Detect which cell encompasses the target text, then output its [x, y] center coordinate. 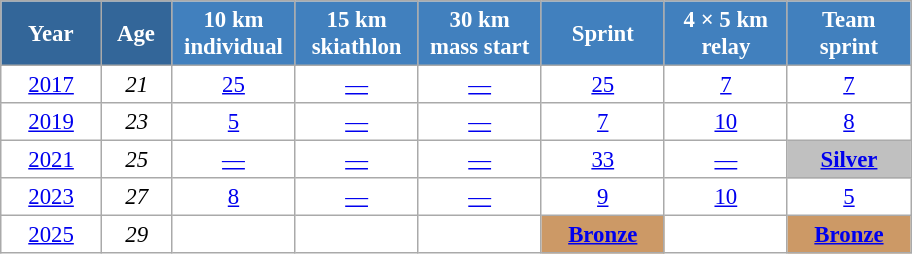
29 [136, 235]
Year [52, 34]
2023 [52, 197]
4 × 5 km relay [726, 34]
23 [136, 122]
27 [136, 197]
2019 [52, 122]
9 [602, 197]
Silver [848, 160]
30 km mass start [480, 34]
2025 [52, 235]
Team sprint [848, 34]
2017 [52, 85]
Sprint [602, 34]
10 km individual [234, 34]
33 [602, 160]
15 km skiathlon [356, 34]
Age [136, 34]
2021 [52, 160]
21 [136, 85]
